Pinpoint the cell where the given text exists, returning its (X, Y) midpoint coordinate. 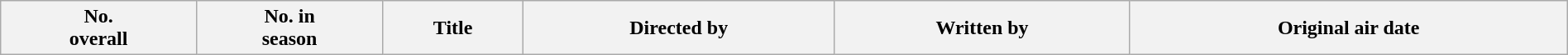
Written by (982, 28)
No. inseason (289, 28)
Original air date (1348, 28)
Directed by (678, 28)
Title (453, 28)
No.overall (99, 28)
